Output the (x, y) coordinate of the center of the cell containing the given text.  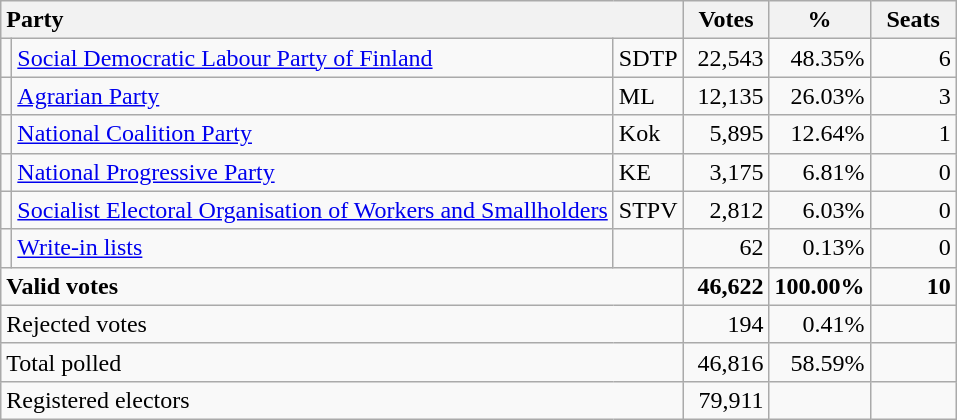
STPV (648, 210)
1 (913, 134)
National Progressive Party (312, 172)
194 (726, 324)
SDTP (648, 58)
Votes (726, 20)
KE (648, 172)
10 (913, 286)
3,175 (726, 172)
Party (342, 20)
6.81% (820, 172)
46,622 (726, 286)
6 (913, 58)
Registered electors (342, 400)
Write-in lists (312, 248)
48.35% (820, 58)
79,911 (726, 400)
2,812 (726, 210)
6.03% (820, 210)
National Coalition Party (312, 134)
Agrarian Party (312, 96)
Total polled (342, 362)
Kok (648, 134)
Social Democratic Labour Party of Finland (312, 58)
5,895 (726, 134)
Socialist Electoral Organisation of Workers and Smallholders (312, 210)
3 (913, 96)
ML (648, 96)
22,543 (726, 58)
Rejected votes (342, 324)
46,816 (726, 362)
% (820, 20)
12.64% (820, 134)
62 (726, 248)
0.13% (820, 248)
Valid votes (342, 286)
58.59% (820, 362)
100.00% (820, 286)
Seats (913, 20)
26.03% (820, 96)
12,135 (726, 96)
0.41% (820, 324)
